For the text-containing cell, return its midpoint in [x, y] coordinate format. 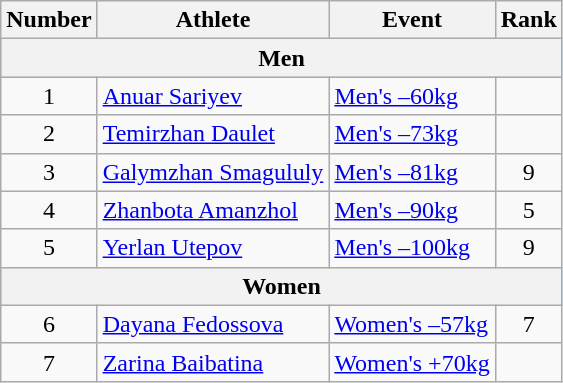
Rank [528, 20]
Men's –100kg [412, 248]
Galymzhan Smagululy [213, 172]
Dayana Fedossova [213, 324]
Women's +70kg [412, 362]
Event [412, 20]
3 [49, 172]
Men's –81kg [412, 172]
Men's –73kg [412, 134]
Women's –57kg [412, 324]
Men [282, 58]
Athlete [213, 20]
Women [282, 286]
6 [49, 324]
1 [49, 96]
Zarina Baibatina [213, 362]
Anuar Sariyev [213, 96]
Yerlan Utepov [213, 248]
Men's –90kg [412, 210]
4 [49, 210]
Men's –60kg [412, 96]
2 [49, 134]
Temirzhan Daulet [213, 134]
Number [49, 20]
Zhanbota Amanzhol [213, 210]
